Scan for the cell matching the given text and deliver its [X, Y] coordinate at center. 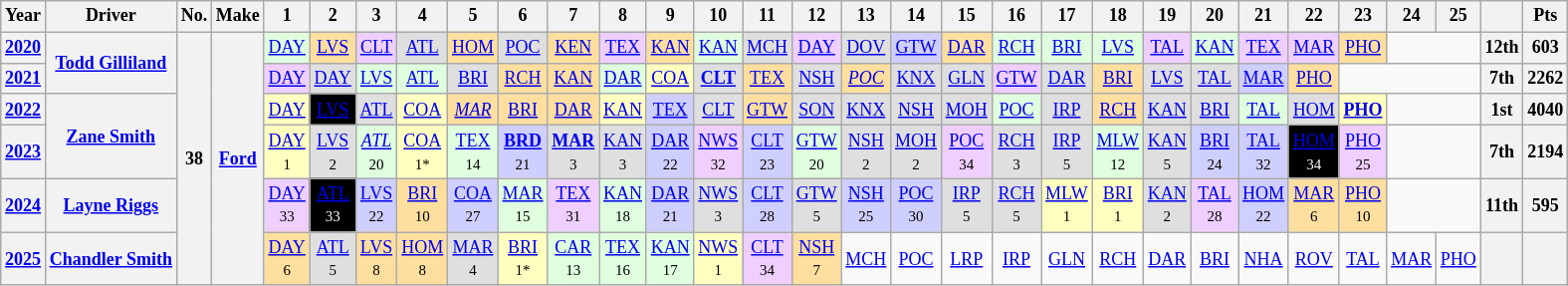
PHO10 [1363, 205]
BRD21 [523, 151]
MAR15 [523, 205]
25 [1459, 16]
POC30 [916, 205]
MLW1 [1067, 205]
HOM22 [1264, 205]
KAN5 [1167, 151]
595 [1545, 205]
RCH5 [1016, 205]
CAR13 [573, 259]
ATL33 [333, 205]
NHA [1264, 259]
18 [1117, 16]
Year [24, 16]
TAL28 [1215, 205]
2023 [24, 151]
ROV [1314, 259]
BRI1 [1117, 205]
Layne Riggs [111, 205]
KAN18 [623, 205]
3 [376, 16]
11th [1501, 205]
NWS3 [719, 205]
14 [916, 16]
MLW12 [1117, 151]
TEX14 [474, 151]
8 [623, 16]
Driver [111, 16]
TAL32 [1264, 151]
Make [237, 16]
11 [768, 16]
1 [287, 16]
GTW20 [816, 151]
BRI24 [1215, 151]
7 [573, 16]
HOM34 [1314, 151]
ATL20 [376, 151]
Todd Gilliland [111, 63]
MAR3 [573, 151]
603 [1545, 48]
LVS8 [376, 259]
DAY1 [287, 151]
NSH7 [816, 259]
10 [719, 16]
MOH [966, 110]
22 [1314, 16]
KAN17 [670, 259]
2262 [1545, 78]
15 [966, 16]
Ford [237, 159]
GTW5 [816, 205]
CLT28 [768, 205]
13 [866, 16]
DAR21 [670, 205]
20 [1215, 16]
TEX31 [573, 205]
2021 [24, 78]
CLT34 [768, 259]
MAR6 [1314, 205]
1st [1501, 110]
ATL5 [333, 259]
2022 [24, 110]
KEN [573, 48]
No. [193, 16]
LVS2 [333, 151]
24 [1412, 16]
NSH2 [866, 151]
5 [474, 16]
DOV [866, 48]
12 [816, 16]
PHO25 [1363, 151]
4040 [1545, 110]
19 [1167, 16]
21 [1264, 16]
DAR22 [670, 151]
COA27 [474, 205]
SON [816, 110]
16 [1016, 16]
DAY6 [287, 259]
KAN2 [1167, 205]
LVS22 [376, 205]
RCH3 [1016, 151]
4 [422, 16]
2025 [24, 259]
POC34 [966, 151]
2024 [24, 205]
TEX16 [623, 259]
6 [523, 16]
BRI1* [523, 259]
KAN3 [623, 151]
NSH25 [866, 205]
2194 [1545, 151]
2 [333, 16]
2020 [24, 48]
DAY33 [287, 205]
9 [670, 16]
MAR4 [474, 259]
NWS1 [719, 259]
23 [1363, 16]
MOH2 [916, 151]
Pts [1545, 16]
38 [193, 159]
HOM8 [422, 259]
BRI10 [422, 205]
LRP [966, 259]
Zane Smith [111, 136]
COA1* [422, 151]
NWS32 [719, 151]
12th [1501, 48]
Chandler Smith [111, 259]
17 [1067, 16]
CLT23 [768, 151]
